Search for the cell housing the specified text and yield its (x, y) center coordinate. 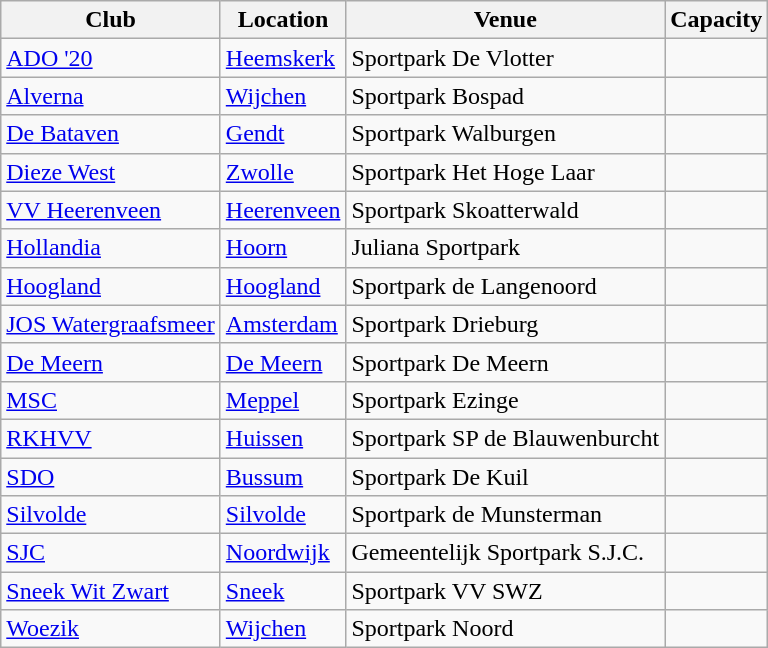
Woezik (111, 629)
Heemskerk (283, 58)
Sportpark de Langenoord (506, 286)
RKHVV (111, 438)
Sneek Wit Zwart (111, 591)
Sportpark Noord (506, 629)
Bussum (283, 477)
Sportpark de Munsterman (506, 515)
Gemeentelijk Sportpark S.J.C. (506, 553)
Dieze West (111, 172)
Sportpark De Meern (506, 362)
VV Heerenveen (111, 210)
Sportpark SP de Blauwenburcht (506, 438)
Sportpark Drieburg (506, 324)
Sportpark De Vlotter (506, 58)
JOS Watergraafsmeer (111, 324)
ADO '20 (111, 58)
MSC (111, 400)
SJC (111, 553)
Amsterdam (283, 324)
Sportpark Bospad (506, 96)
Juliana Sportpark (506, 248)
Gendt (283, 134)
Sportpark Skoatterwald (506, 210)
De Bataven (111, 134)
Capacity (716, 20)
Sportpark Het Hoge Laar (506, 172)
Alverna (111, 96)
Huissen (283, 438)
SDO (111, 477)
Sportpark Ezinge (506, 400)
Venue (506, 20)
Meppel (283, 400)
Noordwijk (283, 553)
Club (111, 20)
Hoorn (283, 248)
Hollandia (111, 248)
Sneek (283, 591)
Zwolle (283, 172)
Sportpark VV SWZ (506, 591)
Heerenveen (283, 210)
Sportpark Walburgen (506, 134)
Location (283, 20)
Sportpark De Kuil (506, 477)
